Output the (x, y) coordinate of the center of the cell containing the given text.  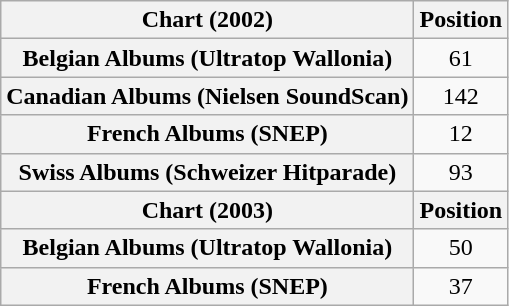
93 (461, 172)
Chart (2002) (208, 20)
142 (461, 96)
Swiss Albums (Schweizer Hitparade) (208, 172)
Chart (2003) (208, 210)
Canadian Albums (Nielsen SoundScan) (208, 96)
61 (461, 58)
37 (461, 286)
50 (461, 248)
12 (461, 134)
